Return the [X, Y] coordinate for the center point of the cell that contains the specified text.  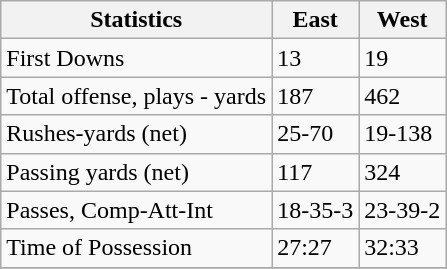
18-35-3 [316, 210]
East [316, 20]
West [402, 20]
324 [402, 172]
Total offense, plays - yards [136, 96]
32:33 [402, 248]
27:27 [316, 248]
19 [402, 58]
First Downs [136, 58]
Statistics [136, 20]
23-39-2 [402, 210]
25-70 [316, 134]
Passes, Comp-Att-Int [136, 210]
187 [316, 96]
19-138 [402, 134]
13 [316, 58]
117 [316, 172]
Time of Possession [136, 248]
Passing yards (net) [136, 172]
Rushes-yards (net) [136, 134]
462 [402, 96]
